Extract the [X, Y] coordinate from the center of the cell holding the provided text.  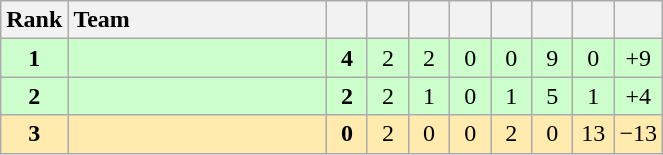
Team [198, 20]
+4 [638, 96]
9 [552, 58]
3 [34, 134]
13 [594, 134]
4 [346, 58]
+9 [638, 58]
Rank [34, 20]
−13 [638, 134]
5 [552, 96]
